Find where the given text appears and provide that cell's center as [x, y] coordinate. 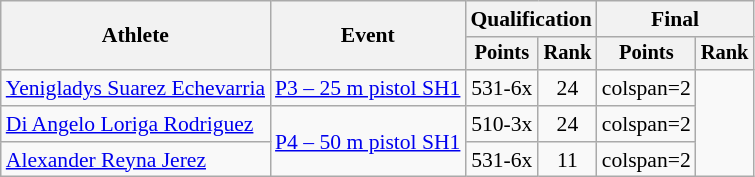
Qualification [530, 19]
Yenigladys Suarez Echevarria [136, 88]
Athlete [136, 36]
Event [368, 36]
Final [676, 19]
Di Angelo Loriga Rodriguez [136, 124]
531-6x [502, 88]
P3 – 25 m pistol SH1 [368, 88]
P4 – 50 m pistol SH1 [368, 142]
510-3x [502, 124]
